Output the (X, Y) coordinate of the center of the cell containing the given text.  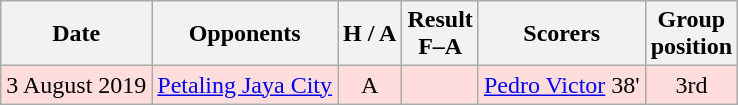
ResultF–A (440, 34)
Pedro Victor 38' (562, 85)
Opponents (245, 34)
Groupposition (691, 34)
Scorers (562, 34)
Petaling Jaya City (245, 85)
H / A (370, 34)
3rd (691, 85)
Date (76, 34)
A (370, 85)
3 August 2019 (76, 85)
